Locate the cell with the specified text and output its (X, Y) center coordinate. 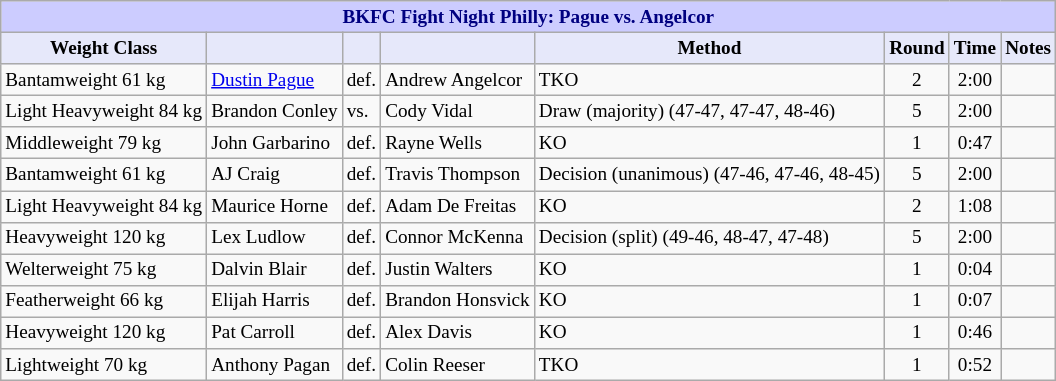
John Garbarino (275, 143)
0:46 (974, 333)
Adam De Freitas (458, 206)
Lex Ludlow (275, 238)
Featherweight 66 kg (104, 301)
Middleweight 79 kg (104, 143)
Brandon Conley (275, 111)
Decision (unanimous) (47-46, 47-46, 48-45) (709, 175)
Alex Davis (458, 333)
Colin Reeser (458, 365)
Round (918, 48)
Andrew Angelcor (458, 80)
Rayne Wells (458, 143)
0:04 (974, 270)
Welterweight 75 kg (104, 270)
Lightweight 70 kg (104, 365)
Weight Class (104, 48)
0:47 (974, 143)
Decision (split) (49-46, 48-47, 47-48) (709, 238)
Anthony Pagan (275, 365)
Pat Carroll (275, 333)
0:07 (974, 301)
Cody Vidal (458, 111)
Connor McKenna (458, 238)
AJ Craig (275, 175)
Maurice Horne (275, 206)
Notes (1028, 48)
1:08 (974, 206)
Travis Thompson (458, 175)
vs. (361, 111)
Draw (majority) (47-47, 47-47, 48-46) (709, 111)
Elijah Harris (275, 301)
Method (709, 48)
Dustin Pague (275, 80)
Time (974, 48)
0:52 (974, 365)
Justin Walters (458, 270)
Dalvin Blair (275, 270)
Brandon Honsvick (458, 301)
BKFC Fight Night Philly: Pague vs. Angelcor (528, 17)
